Locate the cell with the specified text and output its (X, Y) center coordinate. 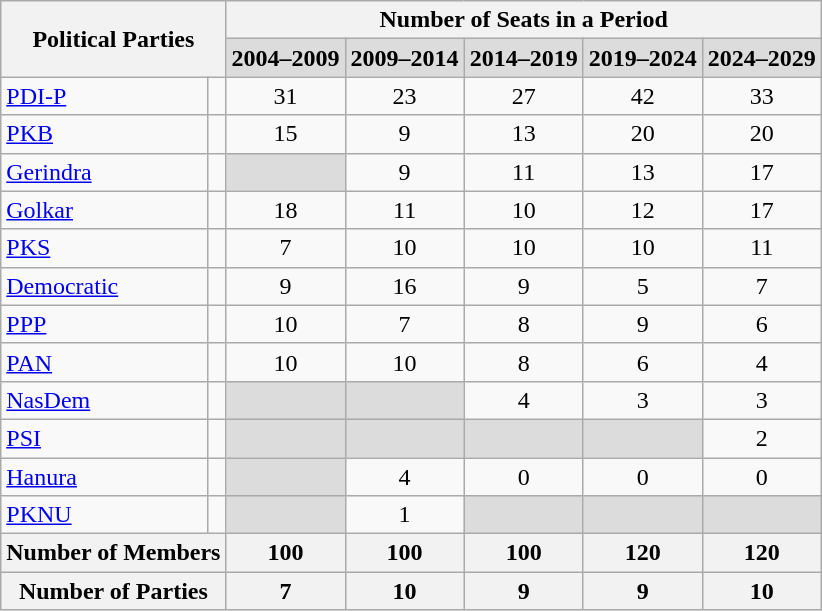
2019–2024 (642, 58)
27 (524, 96)
Gerindra (104, 172)
PAN (104, 362)
Golkar (104, 210)
Democratic (104, 286)
18 (286, 210)
PKB (104, 134)
2004–2009 (286, 58)
PSI (104, 438)
Political Parties (114, 39)
12 (642, 210)
2 (762, 438)
33 (762, 96)
Number of Parties (114, 591)
Number of Members (114, 553)
16 (404, 286)
42 (642, 96)
2014–2019 (524, 58)
Hanura (104, 477)
5 (642, 286)
PDI-P (104, 96)
Number of Seats in a Period (524, 20)
15 (286, 134)
NasDem (104, 400)
1 (404, 515)
PPP (104, 324)
PKNU (104, 515)
2024–2029 (762, 58)
31 (286, 96)
PKS (104, 248)
2009–2014 (404, 58)
23 (404, 96)
